From the cell containing the given text, extract its center point as (x, y) coordinate. 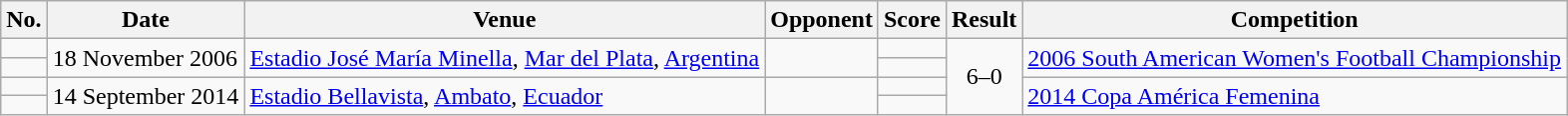
Result (983, 20)
Score (912, 20)
2006 South American Women's Football Championship (1295, 58)
18 November 2006 (146, 58)
Venue (505, 20)
Estadio José María Minella, Mar del Plata, Argentina (505, 58)
Opponent (822, 20)
No. (24, 20)
2014 Copa América Femenina (1295, 96)
14 September 2014 (146, 96)
6–0 (983, 77)
Estadio Bellavista, Ambato, Ecuador (505, 96)
Competition (1295, 20)
Date (146, 20)
